Output the (X, Y) coordinate of the center of the cell containing the given text.  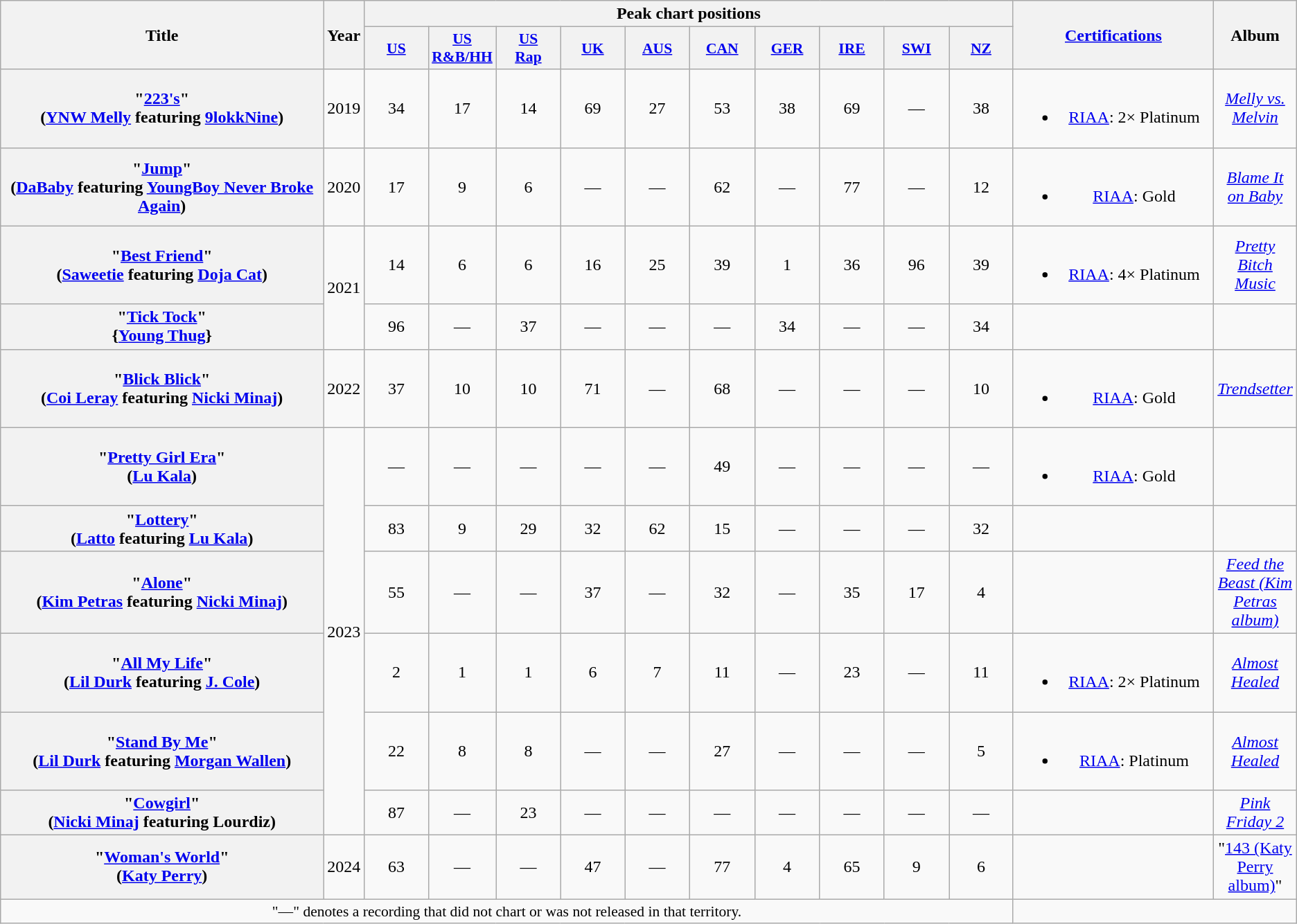
2022 (344, 388)
Trendsetter (1255, 388)
83 (396, 528)
25 (658, 265)
2024 (344, 867)
87 (396, 813)
2021 (344, 287)
"Blick Blick"(Coi Leray featuring Nicki Minaj) (162, 388)
Pink Friday 2 (1255, 813)
15 (722, 528)
"Best Friend"(Saweetie featuring Doja Cat) (162, 265)
RIAA: Platinum (1113, 751)
SWI (916, 48)
"Alone"(Kim Petras featuring Nicki Minaj) (162, 592)
"Stand By Me"(Lil Durk featuring Morgan Wallen) (162, 751)
7 (658, 672)
2 (396, 672)
22 (396, 751)
CAN (722, 48)
Album (1255, 35)
16 (593, 265)
"Pretty Girl Era"(Lu Kala) (162, 467)
"—" denotes a recording that did not chart or was not released in that territory. (507, 912)
NZ (981, 48)
"143 (Katy Perry album)" (1255, 867)
"Cowgirl"(Nicki Minaj featuring Lourdiz) (162, 813)
"Woman's World"(Katy Perry) (162, 867)
65 (852, 867)
USRap (528, 48)
"223's"(YNW Melly featuring 9lokkNine) (162, 108)
49 (722, 467)
12 (981, 187)
"Tick Tock"{Young Thug} (162, 327)
55 (396, 592)
2019 (344, 108)
5 (981, 751)
35 (852, 592)
Peak chart positions (689, 14)
47 (593, 867)
53 (722, 108)
"Jump"(DaBaby featuring YoungBoy Never Broke Again) (162, 187)
"All My Life"(Lil Durk featuring J. Cole) (162, 672)
Certifications (1113, 35)
AUS (658, 48)
US (396, 48)
Melly vs. Melvin (1255, 108)
68 (722, 388)
36 (852, 265)
GER (787, 48)
Title (162, 35)
Year (344, 35)
RIAA: 4× Platinum (1113, 265)
UK (593, 48)
Blame It on Baby (1255, 187)
2023 (344, 631)
US R&B/HH (462, 48)
"Lottery"(Latto featuring Lu Kala) (162, 528)
29 (528, 528)
2020 (344, 187)
Feed the Beast (Kim Petras album) (1255, 592)
71 (593, 388)
63 (396, 867)
IRE (852, 48)
Pretty Bitch Music (1255, 265)
